Determine the (X, Y) coordinate at the center of the cell enclosing the given text.  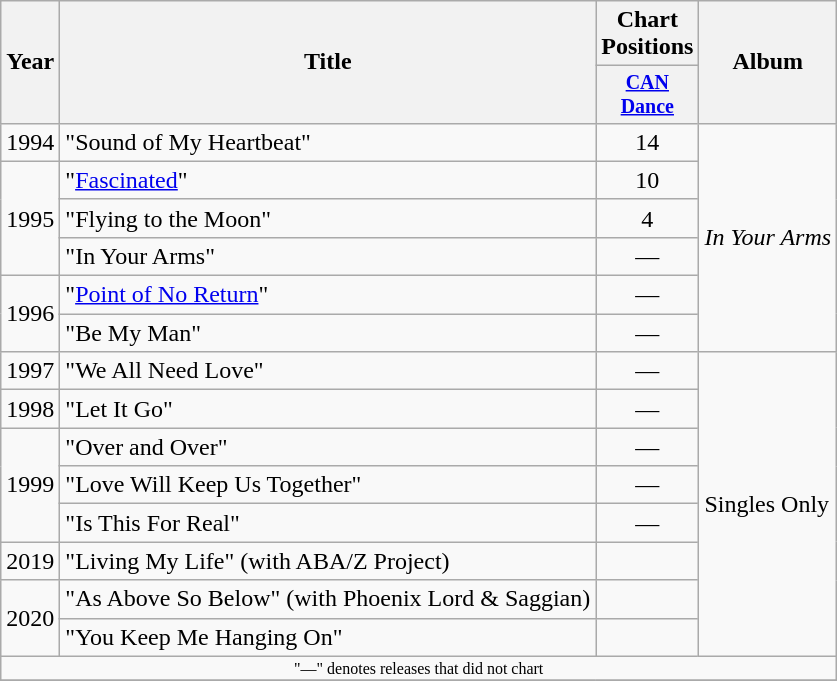
Title (328, 62)
"Over and Over" (328, 447)
"Love Will Keep Us Together" (328, 485)
"We All Need Love" (328, 371)
Chart Positions (648, 34)
"Flying to the Moon" (328, 218)
"Let It Go" (328, 409)
"Is This For Real" (328, 523)
"In Your Arms" (328, 256)
Album (768, 62)
1996 (30, 314)
"—" denotes releases that did not chart (419, 668)
Year (30, 62)
2019 (30, 561)
Singles Only (768, 504)
4 (648, 218)
"Be My Man" (328, 333)
1997 (30, 371)
CANDance (648, 94)
"You Keep Me Hanging On" (328, 637)
In Your Arms (768, 237)
1994 (30, 142)
10 (648, 180)
"Point of No Return" (328, 295)
"Living My Life" (with ABA/Z Project) (328, 561)
1998 (30, 409)
1999 (30, 485)
2020 (30, 618)
"Fascinated" (328, 180)
1995 (30, 218)
14 (648, 142)
"As Above So Below" (with Phoenix Lord & Saggian) (328, 599)
"Sound of My Heartbeat" (328, 142)
